Search for the cell housing the specified text and yield its (X, Y) center coordinate. 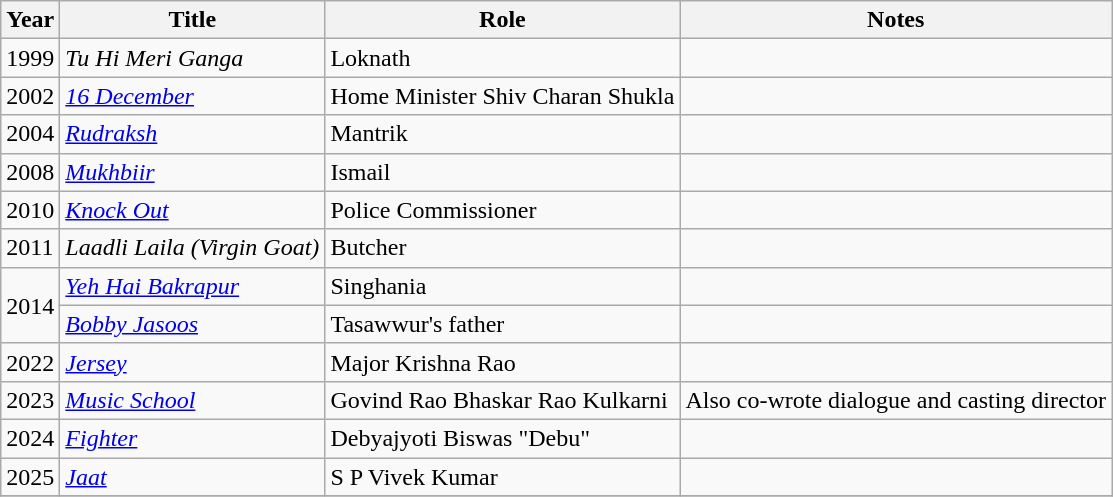
2011 (30, 248)
Jaat (192, 477)
16 December (192, 96)
2002 (30, 96)
Bobby Jasoos (192, 324)
Loknath (502, 58)
Police Commissioner (502, 210)
Also co-wrote dialogue and casting director (896, 400)
Laadli Laila (Virgin Goat) (192, 248)
S P Vivek Kumar (502, 477)
2023 (30, 400)
Jersey (192, 362)
Tasawwur's father (502, 324)
Major Krishna Rao (502, 362)
Singhania (502, 286)
Ismail (502, 172)
Home Minister Shiv Charan Shukla (502, 96)
Fighter (192, 438)
2014 (30, 305)
Yeh Hai Bakrapur (192, 286)
Year (30, 20)
2004 (30, 134)
Govind Rao Bhaskar Rao Kulkarni (502, 400)
2024 (30, 438)
Tu Hi Meri Ganga (192, 58)
Mantrik (502, 134)
Rudraksh (192, 134)
2025 (30, 477)
2010 (30, 210)
Butcher (502, 248)
1999 (30, 58)
Title (192, 20)
Role (502, 20)
2022 (30, 362)
Music School (192, 400)
Knock Out (192, 210)
Notes (896, 20)
2008 (30, 172)
Debyajyoti Biswas "Debu" (502, 438)
Mukhbiir (192, 172)
